Identify which cell holds the provided text, then report its [x, y] central coordinate. 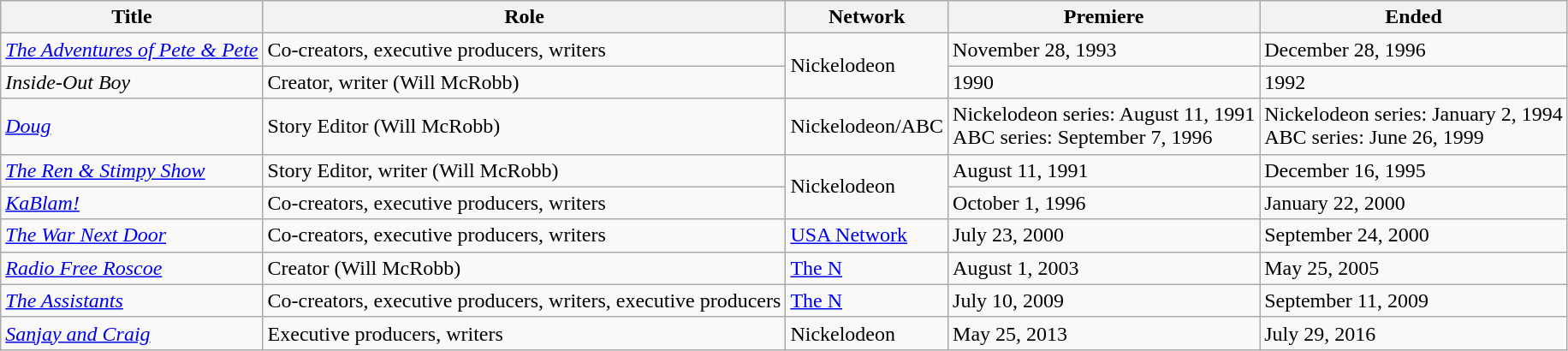
Creator, writer (Will McRobb) [524, 82]
July 23, 2000 [1104, 235]
September 24, 2000 [1414, 235]
Doug [132, 127]
May 25, 2005 [1414, 268]
Network [867, 17]
Role [524, 17]
December 16, 1995 [1414, 170]
December 28, 1996 [1414, 50]
Sanjay and Craig [132, 333]
Inside-Out Boy [132, 82]
1990 [1104, 82]
Premiere [1104, 17]
The War Next Door [132, 235]
October 1, 1996 [1104, 203]
Nickelodeon series: January 2, 1994ABC series: June 26, 1999 [1414, 127]
August 11, 1991 [1104, 170]
January 22, 2000 [1414, 203]
Nickelodeon series: August 11, 1991ABC series: September 7, 1996 [1104, 127]
1992 [1414, 82]
November 28, 1993 [1104, 50]
USA Network [867, 235]
July 10, 2009 [1104, 300]
KaBlam! [132, 203]
Creator (Will McRobb) [524, 268]
Story Editor (Will McRobb) [524, 127]
Title [132, 17]
Co-creators, executive producers, writers, executive producers [524, 300]
The Assistants [132, 300]
July 29, 2016 [1414, 333]
Radio Free Roscoe [132, 268]
May 25, 2013 [1104, 333]
Executive producers, writers [524, 333]
The Adventures of Pete & Pete [132, 50]
The Ren & Stimpy Show [132, 170]
Story Editor, writer (Will McRobb) [524, 170]
Ended [1414, 17]
August 1, 2003 [1104, 268]
Nickelodeon/ABC [867, 127]
September 11, 2009 [1414, 300]
